Extract the (x, y) coordinate from the center of the cell holding the provided text.  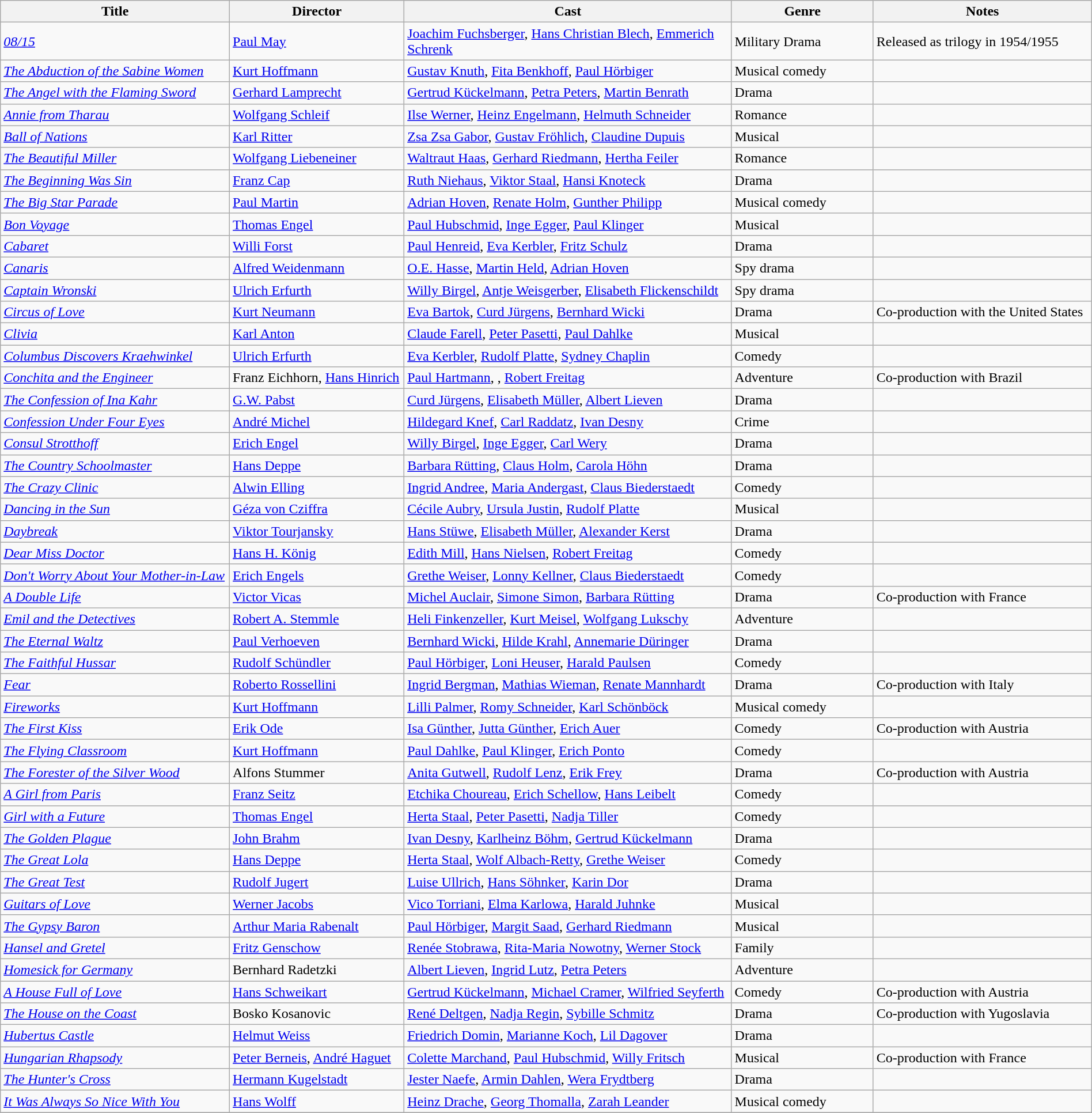
Etchika Choureau, Erich Schellow, Hans Leibelt (568, 794)
Consul Strotthoff (115, 444)
Ivan Desny, Karlheinz Böhm, Gertrud Kückelmann (568, 838)
Jester Naefe, Armin Dahlen, Wera Frydtberg (568, 1080)
The First Kiss (115, 729)
Dear Miss Doctor (115, 553)
Homesick for Germany (115, 970)
Hungarian Rhapsody (115, 1058)
The Flying Classroom (115, 751)
Zsa Zsa Gabor, Gustav Fröhlich, Claudine Dupuis (568, 137)
Hans H. König (317, 553)
The House on the Coast (115, 1014)
Paul Verhoeven (317, 641)
Ruth Niehaus, Viktor Staal, Hansi Knoteck (568, 180)
The Forester of the Silver Wood (115, 773)
Hans Wolff (317, 1101)
Paul Martin (317, 202)
Co-production with Brazil (983, 378)
Bon Voyage (115, 224)
The Big Star Parade (115, 202)
Gerhard Lamprecht (317, 93)
Edith Mill, Hans Nielsen, Robert Freitag (568, 553)
Girl with a Future (115, 816)
The Great Lola (115, 860)
Clivia (115, 334)
Bosko Kosanovic (317, 1014)
Friedrich Domin, Marianne Koch, Lil Dagover (568, 1036)
A House Full of Love (115, 991)
Ingrid Bergman, Mathias Wieman, Renate Mannhardt (568, 685)
Alwin Elling (317, 487)
Ball of Nations (115, 137)
The Beginning Was Sin (115, 180)
Fritz Genschow (317, 948)
Title (115, 12)
Bernhard Wicki, Hilde Krahl, Annemarie Düringer (568, 641)
Rudolf Jugert (317, 882)
Erich Engels (317, 575)
The Eternal Waltz (115, 641)
Ingrid Andree, Maria Andergast, Claus Biederstaedt (568, 487)
Franz Cap (317, 180)
Werner Jacobs (317, 904)
Victor Vicas (317, 597)
The Gypsy Baron (115, 926)
Conchita and the Engineer (115, 378)
Military Drama (802, 41)
Curd Jürgens, Elisabeth Müller, Albert Lieven (568, 400)
Genre (802, 12)
Hansel and Gretel (115, 948)
Anita Gutwell, Rudolf Lenz, Erik Frey (568, 773)
O.E. Hasse, Martin Held, Adrian Hoven (568, 268)
Karl Ritter (317, 137)
Bernhard Radetzki (317, 970)
G.W. Pabst (317, 400)
Gustav Knuth, Fita Benkhoff, Paul Hörbiger (568, 71)
Paul Dahlke, Paul Klinger, Erich Ponto (568, 751)
Erik Ode (317, 729)
Willy Birgel, Antje Weisgerber, Elisabeth Flickenschildt (568, 290)
Paul Hubschmid, Inge Egger, Paul Klinger (568, 224)
The Golden Plague (115, 838)
Guitars of Love (115, 904)
Columbus Discovers Kraehwinkel (115, 356)
Cabaret (115, 246)
Alfons Stummer (317, 773)
Robert A. Stemmle (317, 619)
The Confession of Ina Kahr (115, 400)
Canaris (115, 268)
Barbara Rütting, Claus Holm, Carola Höhn (568, 465)
Hildegard Knef, Carl Raddatz, Ivan Desny (568, 422)
Willi Forst (317, 246)
Roberto Rossellini (317, 685)
Hermann Kugelstadt (317, 1080)
The Crazy Clinic (115, 487)
Isa Günther, Jutta Günther, Erich Auer (568, 729)
Cécile Aubry, Ursula Justin, Rudolf Platte (568, 509)
The Great Test (115, 882)
Renée Stobrawa, Rita-Maria Nowotny, Werner Stock (568, 948)
Dancing in the Sun (115, 509)
It Was Always So Nice With You (115, 1101)
André Michel (317, 422)
Kurt Neumann (317, 312)
John Brahm (317, 838)
Heinz Drache, Georg Thomalla, Zarah Leander (568, 1101)
Crime (802, 422)
Hubertus Castle (115, 1036)
Rudolf Schündler (317, 663)
Eva Bartok, Curd Jürgens, Bernhard Wicki (568, 312)
A Double Life (115, 597)
Grethe Weiser, Lonny Kellner, Claus Biederstaedt (568, 575)
Erich Engel (317, 444)
Paul Hörbiger, Margit Saad, Gerhard Riedmann (568, 926)
Michel Auclair, Simone Simon, Barbara Rütting (568, 597)
Family (802, 948)
Gertrud Kückelmann, Michael Cramer, Wilfried Seyferth (568, 991)
Alfred Weidenmann (317, 268)
Albert Lieven, Ingrid Lutz, Petra Peters (568, 970)
Fear (115, 685)
Viktor Tourjansky (317, 531)
Don't Worry About Your Mother-in-Law (115, 575)
Fireworks (115, 707)
Waltraut Haas, Gerhard Riedmann, Hertha Feiler (568, 158)
Wolfgang Schleif (317, 115)
Released as trilogy in 1954/1955 (983, 41)
Helmut Weiss (317, 1036)
Colette Marchand, Paul Hubschmid, Willy Fritsch (568, 1058)
08/15 (115, 41)
Hans Stüwe, Elisabeth Müller, Alexander Kerst (568, 531)
Hans Schweikart (317, 991)
Géza von Cziffra (317, 509)
Heli Finkenzeller, Kurt Meisel, Wolfgang Lukschy (568, 619)
Cast (568, 12)
The Beautiful Miller (115, 158)
A Girl from Paris (115, 794)
Willy Birgel, Inge Egger, Carl Wery (568, 444)
Arthur Maria Rabenalt (317, 926)
Daybreak (115, 531)
Gertrud Kückelmann, Petra Peters, Martin Benrath (568, 93)
Co-production with Italy (983, 685)
Paul Hartmann, , Robert Freitag (568, 378)
Ilse Werner, Heinz Engelmann, Helmuth Schneider (568, 115)
The Angel with the Flaming Sword (115, 93)
Circus of Love (115, 312)
Eva Kerbler, Rudolf Platte, Sydney Chaplin (568, 356)
Notes (983, 12)
Annie from Tharau (115, 115)
The Country Schoolmaster (115, 465)
Confession Under Four Eyes (115, 422)
Director (317, 12)
Herta Staal, Peter Pasetti, Nadja Tiller (568, 816)
Adrian Hoven, Renate Holm, Gunther Philipp (568, 202)
The Abduction of the Sabine Women (115, 71)
Emil and the Detectives (115, 619)
The Faithful Hussar (115, 663)
Luise Ullrich, Hans Söhnker, Karin Dor (568, 882)
Paul Hörbiger, Loni Heuser, Harald Paulsen (568, 663)
Franz Seitz (317, 794)
Captain Wronski (115, 290)
Lilli Palmer, Romy Schneider, Karl Schönböck (568, 707)
Paul May (317, 41)
Joachim Fuchsberger, Hans Christian Blech, Emmerich Schrenk (568, 41)
Paul Henreid, Eva Kerbler, Fritz Schulz (568, 246)
Co-production with Yugoslavia (983, 1014)
Vico Torriani, Elma Karlowa, Harald Juhnke (568, 904)
René Deltgen, Nadja Regin, Sybille Schmitz (568, 1014)
The Hunter's Cross (115, 1080)
Franz Eichhorn, Hans Hinrich (317, 378)
Peter Berneis, André Haguet (317, 1058)
Wolfgang Liebeneiner (317, 158)
Claude Farell, Peter Pasetti, Paul Dahlke (568, 334)
Karl Anton (317, 334)
Herta Staal, Wolf Albach-Retty, Grethe Weiser (568, 860)
Co-production with the United States (983, 312)
